Detect which cell encompasses the target text, then output its [X, Y] center coordinate. 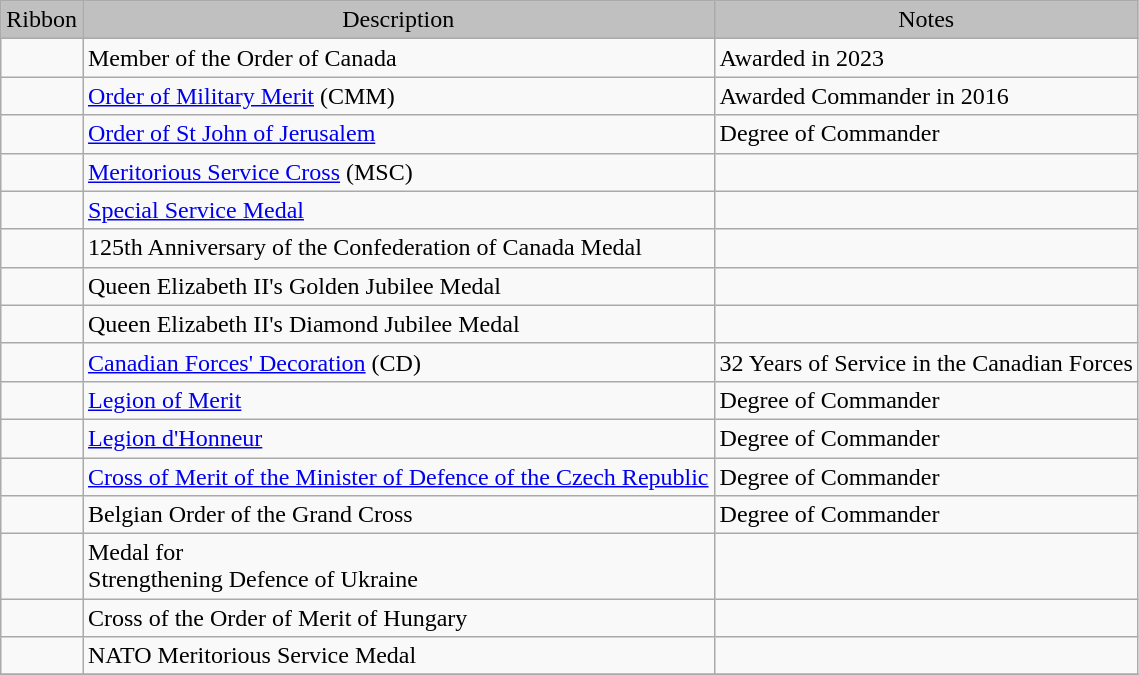
Order of Military Merit (CMM) [398, 96]
Canadian Forces' Decoration (CD) [398, 362]
Belgian Order of the Grand Cross [398, 515]
Meritorious Service Cross (MSC) [398, 172]
Cross of the Order of Merit of Hungary [398, 618]
Order of St John of Jerusalem [398, 134]
Awarded in 2023 [926, 58]
Ribbon [42, 20]
NATO Meritorious Service Medal [398, 656]
Member of the Order of Canada [398, 58]
Special Service Medal [398, 210]
Legion of Merit [398, 400]
Notes [926, 20]
125th Anniversary of the Confederation of Canada Medal [398, 248]
Legion d'Honneur [398, 438]
32 Years of Service in the Canadian Forces [926, 362]
Awarded Commander in 2016 [926, 96]
Queen Elizabeth II's Golden Jubilee Medal [398, 286]
Medal forStrengthening Defence of Ukraine [398, 566]
Description [398, 20]
Cross of Merit of the Minister of Defence of the Czech Republic [398, 477]
Queen Elizabeth II's Diamond Jubilee Medal [398, 324]
